Locate the cell with the specified text and output its (X, Y) center coordinate. 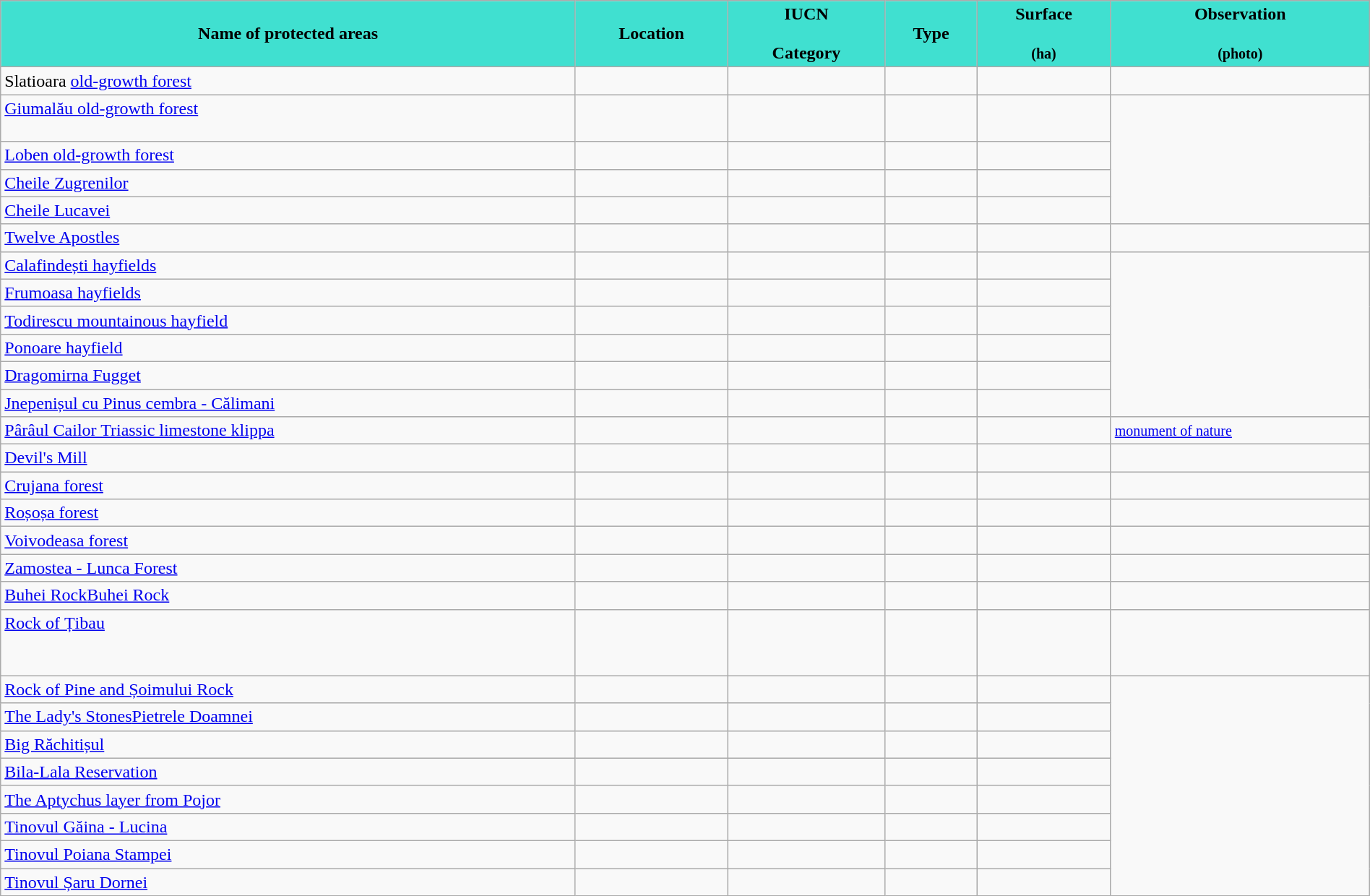
Surface (ha) (1043, 34)
Big Răchitișul (288, 744)
Ponoare hayfield (288, 348)
Calafindești hayfields (288, 265)
Frumoasa hayfields (288, 293)
The Aptychus layer from Pojor (288, 799)
Type (931, 34)
IUCNCategory (806, 34)
Buhei RockBuhei Rock (288, 595)
Location (651, 34)
Cheile Lucavei (288, 210)
Devil's Mill (288, 458)
The Lady's StonesPietrele Doamnei (288, 717)
Zamostea - Lunca Forest (288, 568)
Crujana forest (288, 486)
Cheile Zugrenilor (288, 183)
Roșoșa forest (288, 513)
Tinovul Găina - Lucina (288, 827)
Slatioara old-growth forest (288, 81)
Tinovul Șaru Dornei (288, 882)
Tinovul Poiana Stampei (288, 854)
Rock of Țibau (288, 642)
Pârâul Cailor Triassic limestone klippa (288, 431)
Name of protected areas (288, 34)
Giumalău old-growth forest (288, 119)
Jnepenișul cu Pinus cembra - Călimani (288, 402)
monument of nature (1240, 431)
Dragomirna Fugget (288, 375)
Twelve Apostles (288, 238)
Loben old-growth forest (288, 155)
Observation(photo) (1240, 34)
Todirescu mountainous hayfield (288, 320)
Rock of Pine and Șoimului Rock (288, 689)
Bila-Lala Reservation (288, 772)
Voivodeasa forest (288, 540)
